Search for the cell housing the specified text and yield its [X, Y] center coordinate. 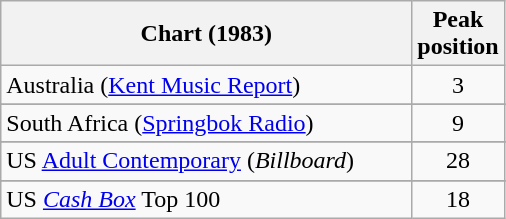
18 [458, 199]
Australia (Kent Music Report) [206, 85]
Chart (1983) [206, 34]
9 [458, 123]
28 [458, 161]
US Adult Contemporary (Billboard) [206, 161]
3 [458, 85]
US Cash Box Top 100 [206, 199]
Peakposition [458, 34]
South Africa (Springbok Radio) [206, 123]
